Detect which cell encompasses the target text, then output its [X, Y] center coordinate. 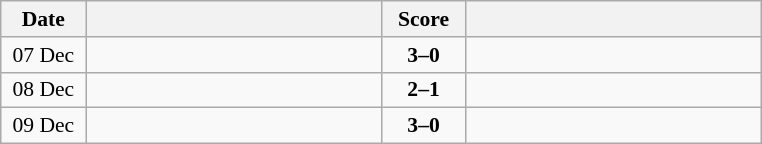
09 Dec [44, 126]
07 Dec [44, 55]
Score [424, 19]
08 Dec [44, 90]
Date [44, 19]
2–1 [424, 90]
